Output the [x, y] coordinate of the center of the cell containing the given text.  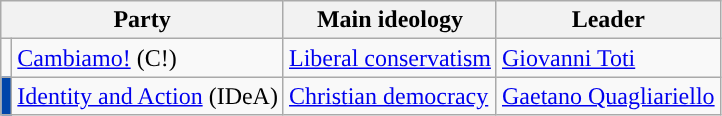
Liberal conservatism [390, 58]
Christian democracy [390, 96]
Party [142, 20]
Giovanni Toti [608, 58]
Leader [608, 20]
Identity and Action (IDeA) [148, 96]
Cambiamo! (C!) [148, 58]
Main ideology [390, 20]
Gaetano Quagliariello [608, 96]
